Return (x, y) of the center of cell containing provided text 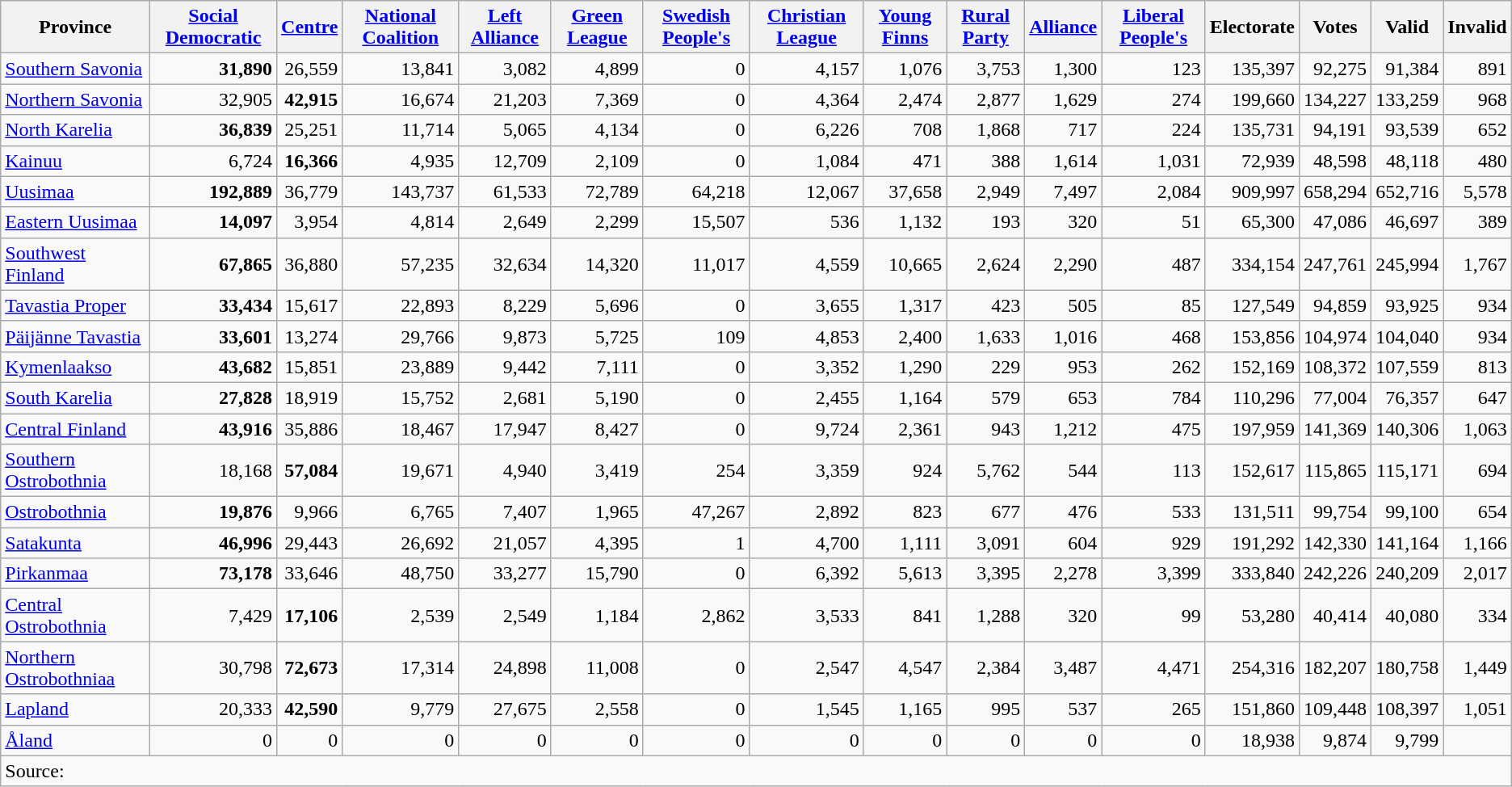
389 (1478, 222)
784 (1153, 398)
36,839 (213, 130)
20,333 (213, 709)
823 (905, 512)
65,300 (1252, 222)
15,752 (401, 398)
108,372 (1336, 367)
North Karelia (76, 130)
15,851 (310, 367)
40,414 (1336, 616)
77,004 (1336, 398)
9,779 (401, 709)
16,674 (401, 99)
537 (1063, 709)
15,507 (696, 222)
5,613 (905, 574)
18,168 (213, 470)
36,880 (310, 263)
23,889 (401, 367)
3,419 (597, 470)
604 (1063, 543)
953 (1063, 367)
1,111 (905, 543)
3,753 (985, 69)
Uusimaa (76, 191)
93,539 (1407, 130)
813 (1478, 367)
14,320 (597, 263)
7,429 (213, 616)
Southern Ostrobothnia (76, 470)
26,692 (401, 543)
141,369 (1336, 429)
135,731 (1252, 130)
1,016 (1063, 336)
480 (1478, 161)
47,086 (1336, 222)
254,316 (1252, 667)
9,966 (310, 512)
42,915 (310, 99)
2,400 (905, 336)
108,397 (1407, 709)
1,633 (985, 336)
4,814 (401, 222)
2,278 (1063, 574)
199,660 (1252, 99)
8,427 (597, 429)
388 (985, 161)
544 (1063, 470)
47,267 (696, 512)
12,067 (806, 191)
19,876 (213, 512)
27,828 (213, 398)
Social Democratic (213, 27)
43,916 (213, 429)
11,017 (696, 263)
Source: (756, 771)
2,949 (985, 191)
93,925 (1407, 305)
32,634 (505, 263)
16,366 (310, 161)
Kainuu (76, 161)
968 (1478, 99)
4,547 (905, 667)
Valid (1407, 27)
5,725 (597, 336)
3,399 (1153, 574)
274 (1153, 99)
Tavastia Proper (76, 305)
109,448 (1336, 709)
Green League (597, 27)
2,558 (597, 709)
22,893 (401, 305)
143,737 (401, 191)
115,171 (1407, 470)
127,549 (1252, 305)
7,369 (597, 99)
505 (1063, 305)
245,994 (1407, 263)
8,229 (505, 305)
15,617 (310, 305)
4,935 (401, 161)
Satakunta (76, 543)
11,008 (597, 667)
5,762 (985, 470)
943 (985, 429)
33,646 (310, 574)
64,218 (696, 191)
2,681 (505, 398)
995 (985, 709)
2,862 (696, 616)
Christian League (806, 27)
South Karelia (76, 398)
15,790 (597, 574)
30,798 (213, 667)
2,455 (806, 398)
12,709 (505, 161)
94,859 (1336, 305)
3,359 (806, 470)
13,841 (401, 69)
3,655 (806, 305)
2,547 (806, 667)
3,487 (1063, 667)
1,767 (1478, 263)
76,357 (1407, 398)
1,449 (1478, 667)
73,178 (213, 574)
72,789 (597, 191)
1,317 (905, 305)
6,724 (213, 161)
5,578 (1478, 191)
4,364 (806, 99)
182,207 (1336, 667)
29,443 (310, 543)
Rural Party (985, 27)
2,084 (1153, 191)
92,275 (1336, 69)
708 (905, 130)
4,899 (597, 69)
1,166 (1478, 543)
262 (1153, 367)
Alliance (1063, 27)
13,274 (310, 336)
33,277 (505, 574)
4,157 (806, 69)
109 (696, 336)
131,511 (1252, 512)
1,063 (1478, 429)
1,084 (806, 161)
36,779 (310, 191)
476 (1063, 512)
240,209 (1407, 574)
Central Finland (76, 429)
Province (76, 27)
1,288 (985, 616)
265 (1153, 709)
6,765 (401, 512)
99,100 (1407, 512)
91,384 (1407, 69)
9,724 (806, 429)
19,671 (401, 470)
Centre (310, 27)
18,919 (310, 398)
5,190 (597, 398)
5,065 (505, 130)
152,169 (1252, 367)
653 (1063, 398)
1,629 (1063, 99)
3,082 (505, 69)
7,407 (505, 512)
35,886 (310, 429)
475 (1153, 429)
94,191 (1336, 130)
334,154 (1252, 263)
2,649 (505, 222)
909,997 (1252, 191)
647 (1478, 398)
29,766 (401, 336)
3,352 (806, 367)
1,031 (1153, 161)
Ostrobothnia (76, 512)
2,877 (985, 99)
48,598 (1336, 161)
18,938 (1252, 740)
National Coalition (401, 27)
536 (806, 222)
10,665 (905, 263)
1,545 (806, 709)
4,853 (806, 336)
104,974 (1336, 336)
25,251 (310, 130)
140,306 (1407, 429)
110,296 (1252, 398)
Päijänne Tavastia (76, 336)
4,471 (1153, 667)
6,226 (806, 130)
841 (905, 616)
Young Finns (905, 27)
3,091 (985, 543)
14,097 (213, 222)
85 (1153, 305)
24,898 (505, 667)
57,235 (401, 263)
4,700 (806, 543)
99 (1153, 616)
924 (905, 470)
7,111 (597, 367)
4,395 (597, 543)
Southwest Finland (76, 263)
1,165 (905, 709)
42,590 (310, 709)
46,697 (1407, 222)
717 (1063, 130)
107,559 (1407, 367)
180,758 (1407, 667)
37,658 (905, 191)
21,057 (505, 543)
Swedish People's (696, 27)
192,889 (213, 191)
57,084 (310, 470)
334 (1478, 616)
17,314 (401, 667)
193 (985, 222)
Northern Savonia (76, 99)
11,714 (401, 130)
53,280 (1252, 616)
3,954 (310, 222)
Lapland (76, 709)
51 (1153, 222)
48,750 (401, 574)
487 (1153, 263)
7,497 (1063, 191)
2,539 (401, 616)
1,051 (1478, 709)
Southern Savonia (76, 69)
9,442 (505, 367)
229 (985, 367)
1 (696, 543)
1,164 (905, 398)
61,533 (505, 191)
2,109 (597, 161)
6,392 (806, 574)
197,959 (1252, 429)
17,947 (505, 429)
152,617 (1252, 470)
224 (1153, 130)
2,624 (985, 263)
471 (905, 161)
4,940 (505, 470)
141,164 (1407, 543)
1,290 (905, 367)
142,330 (1336, 543)
43,682 (213, 367)
1,184 (597, 616)
654 (1478, 512)
3,395 (985, 574)
2,474 (905, 99)
2,290 (1063, 263)
Electorate (1252, 27)
191,292 (1252, 543)
72,673 (310, 667)
1,868 (985, 130)
2,384 (985, 667)
2,892 (806, 512)
677 (985, 512)
1,614 (1063, 161)
123 (1153, 69)
72,939 (1252, 161)
17,106 (310, 616)
115,865 (1336, 470)
32,905 (213, 99)
104,040 (1407, 336)
135,397 (1252, 69)
2,017 (1478, 574)
67,865 (213, 263)
40,080 (1407, 616)
18,467 (401, 429)
33,601 (213, 336)
3,533 (806, 616)
Kymenlaakso (76, 367)
Eastern Uusimaa (76, 222)
Invalid (1478, 27)
1,132 (905, 222)
4,134 (597, 130)
247,761 (1336, 263)
1,965 (597, 512)
4,559 (806, 263)
579 (985, 398)
5,696 (597, 305)
333,840 (1252, 574)
21,203 (505, 99)
48,118 (1407, 161)
Åland (76, 740)
891 (1478, 69)
153,856 (1252, 336)
694 (1478, 470)
134,227 (1336, 99)
1,076 (905, 69)
27,675 (505, 709)
Left Alliance (505, 27)
46,996 (213, 543)
33,434 (213, 305)
31,890 (213, 69)
Pirkanmaa (76, 574)
2,549 (505, 616)
113 (1153, 470)
652,716 (1407, 191)
151,860 (1252, 709)
929 (1153, 543)
Central Ostrobothnia (76, 616)
133,259 (1407, 99)
1,300 (1063, 69)
254 (696, 470)
652 (1478, 130)
9,799 (1407, 740)
9,873 (505, 336)
468 (1153, 336)
533 (1153, 512)
1,212 (1063, 429)
Votes (1336, 27)
Liberal People's (1153, 27)
242,226 (1336, 574)
423 (985, 305)
2,299 (597, 222)
99,754 (1336, 512)
26,559 (310, 69)
9,874 (1336, 740)
658,294 (1336, 191)
2,361 (905, 429)
Northern Ostrobothniaa (76, 667)
